Output the (x, y) coordinate of the center of the cell containing the given text.  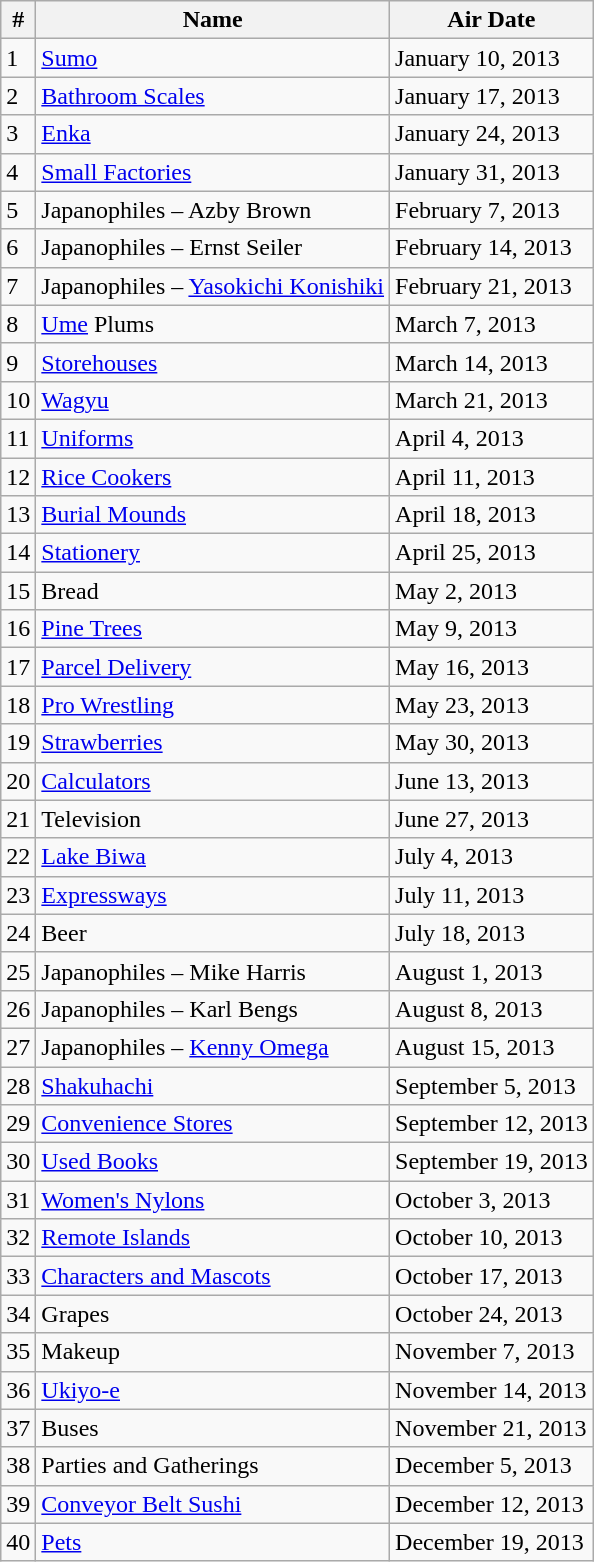
# (18, 20)
25 (18, 971)
Parties and Gatherings (213, 1466)
October 3, 2013 (492, 1200)
Pine Trees (213, 629)
Japanophiles – Mike Harris (213, 971)
20 (18, 781)
Small Factories (213, 172)
24 (18, 933)
February 7, 2013 (492, 210)
39 (18, 1504)
37 (18, 1428)
11 (18, 438)
19 (18, 743)
23 (18, 895)
Name (213, 20)
February 21, 2013 (492, 286)
April 25, 2013 (492, 553)
28 (18, 1085)
October 17, 2013 (492, 1276)
22 (18, 857)
August 8, 2013 (492, 1009)
Expressways (213, 895)
August 15, 2013 (492, 1047)
November 21, 2013 (492, 1428)
May 30, 2013 (492, 743)
21 (18, 819)
Wagyu (213, 400)
September 12, 2013 (492, 1124)
January 24, 2013 (492, 134)
17 (18, 667)
Convenience Stores (213, 1124)
14 (18, 553)
40 (18, 1542)
Ume Plums (213, 324)
March 14, 2013 (492, 362)
Bread (213, 591)
1 (18, 58)
15 (18, 591)
4 (18, 172)
July 11, 2013 (492, 895)
9 (18, 362)
December 5, 2013 (492, 1466)
7 (18, 286)
Pro Wrestling (213, 705)
June 13, 2013 (492, 781)
May 9, 2013 (492, 629)
Enka (213, 134)
38 (18, 1466)
September 5, 2013 (492, 1085)
29 (18, 1124)
Characters and Mascots (213, 1276)
Used Books (213, 1162)
Burial Mounds (213, 515)
Bathroom Scales (213, 96)
Women's Nylons (213, 1200)
April 11, 2013 (492, 477)
Grapes (213, 1314)
12 (18, 477)
Japanophiles – Karl Bengs (213, 1009)
July 4, 2013 (492, 857)
May 23, 2013 (492, 705)
Lake Biwa (213, 857)
Beer (213, 933)
April 18, 2013 (492, 515)
35 (18, 1352)
January 31, 2013 (492, 172)
Air Date (492, 20)
Japanophiles – Azby Brown (213, 210)
13 (18, 515)
Stationery (213, 553)
Sumo (213, 58)
18 (18, 705)
June 27, 2013 (492, 819)
Buses (213, 1428)
Calculators (213, 781)
March 21, 2013 (492, 400)
Strawberries (213, 743)
10 (18, 400)
6 (18, 248)
Japanophiles – Yasokichi Konishiki (213, 286)
March 7, 2013 (492, 324)
30 (18, 1162)
Ukiyo-e (213, 1390)
May 2, 2013 (492, 591)
Rice Cookers (213, 477)
8 (18, 324)
November 7, 2013 (492, 1352)
October 10, 2013 (492, 1238)
Conveyor Belt Sushi (213, 1504)
Shakuhachi (213, 1085)
Japanophiles – Ernst Seiler (213, 248)
May 16, 2013 (492, 667)
Makeup (213, 1352)
August 1, 2013 (492, 971)
26 (18, 1009)
33 (18, 1276)
27 (18, 1047)
October 24, 2013 (492, 1314)
5 (18, 210)
Uniforms (213, 438)
32 (18, 1238)
April 4, 2013 (492, 438)
November 14, 2013 (492, 1390)
January 10, 2013 (492, 58)
Japanophiles – Kenny Omega (213, 1047)
3 (18, 134)
December 19, 2013 (492, 1542)
February 14, 2013 (492, 248)
Remote Islands (213, 1238)
December 12, 2013 (492, 1504)
Parcel Delivery (213, 667)
2 (18, 96)
31 (18, 1200)
January 17, 2013 (492, 96)
July 18, 2013 (492, 933)
Pets (213, 1542)
36 (18, 1390)
Storehouses (213, 362)
34 (18, 1314)
September 19, 2013 (492, 1162)
16 (18, 629)
Television (213, 819)
